Capture the cell that displays the provided text and extract its [X, Y] central coordinate. 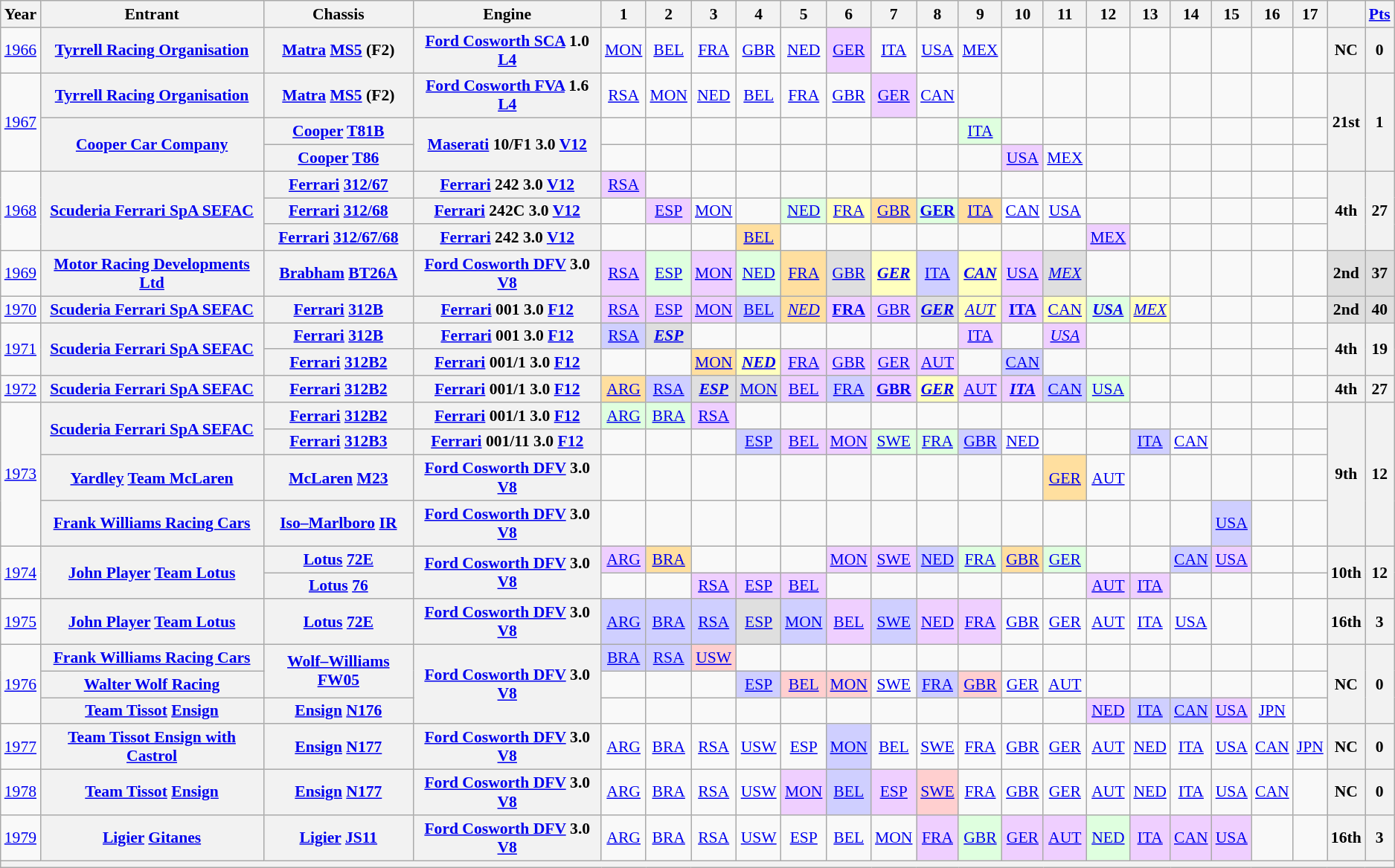
19 [1379, 350]
2 [668, 14]
Year [21, 14]
10 [1023, 14]
Pts [1379, 14]
1969 [21, 274]
Entrant [152, 14]
Ensign N176 [338, 711]
1968 [21, 211]
Brabham BT26A [338, 274]
Chassis [338, 14]
1974 [21, 573]
1978 [21, 793]
Cooper T81B [338, 132]
Cooper Car Company [152, 144]
9th [1347, 475]
Ferrari 312/67 [338, 184]
6 [848, 14]
Wolf–Williams FW05 [338, 671]
5 [804, 14]
1971 [21, 350]
37 [1379, 274]
Ferrari 001/11 3.0 F12 [507, 442]
1972 [21, 389]
Motor Racing Developments Ltd [152, 274]
1975 [21, 622]
14 [1191, 14]
Team Tissot Ensign with Castrol [152, 747]
17 [1310, 14]
1967 [21, 122]
16 [1272, 14]
Walter Wolf Racing [152, 684]
4 [759, 14]
9 [980, 14]
McLaren M23 [338, 478]
1970 [21, 309]
Yardley Team McLaren [152, 478]
Ligier Gitanes [152, 838]
Lotus 76 [338, 586]
11 [1065, 14]
21st [1347, 122]
Engine [507, 14]
Ferrari 312/67/68 [338, 238]
40 [1379, 309]
Ligier JS11 [338, 838]
Iso–Marlboro IR [338, 524]
Ferrari 312B3 [338, 442]
Maserati 10/F1 3.0 V12 [507, 144]
Ferrari 312/68 [338, 211]
Ford Cosworth SCA 1.0 L4 [507, 51]
1977 [21, 747]
1979 [21, 838]
15 [1232, 14]
10th [1347, 573]
Ford Cosworth FVA 1.6 L4 [507, 95]
Ferrari 242C 3.0 V12 [507, 211]
Cooper T86 [338, 158]
7 [894, 14]
13 [1149, 14]
1966 [21, 51]
1976 [21, 684]
1973 [21, 475]
8 [937, 14]
